Capture the cell that displays the provided text and extract its (x, y) central coordinate. 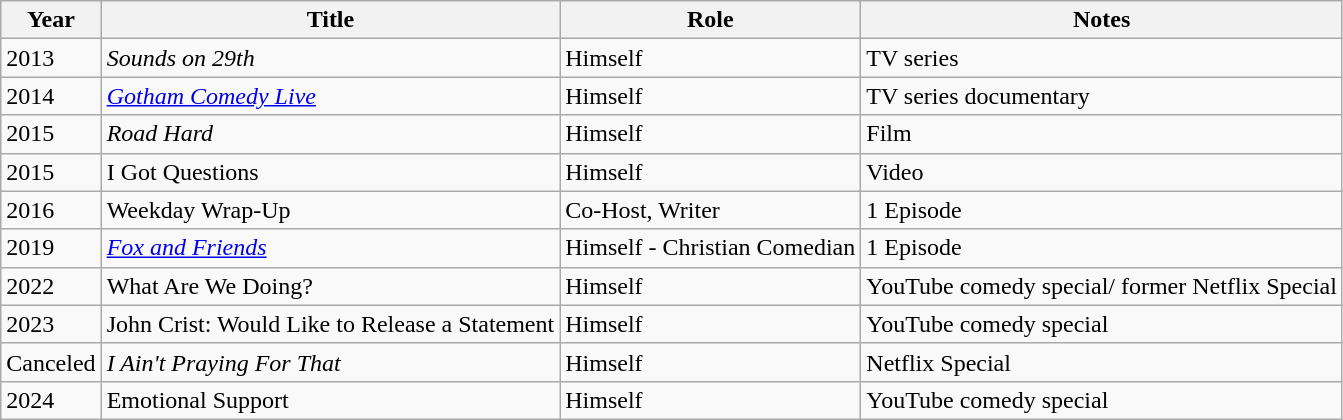
Sounds on 29th (330, 58)
Gotham Comedy Live (330, 96)
2023 (51, 324)
Video (1102, 172)
2024 (51, 400)
Netflix Special (1102, 362)
John Crist: Would Like to Release a Statement (330, 324)
I Got Questions (330, 172)
2014 (51, 96)
Co-Host, Writer (710, 210)
Emotional Support (330, 400)
TV series (1102, 58)
TV series documentary (1102, 96)
Canceled (51, 362)
Himself - Christian Comedian (710, 248)
I Ain't Praying For That (330, 362)
Fox and Friends (330, 248)
2022 (51, 286)
Role (710, 20)
YouTube comedy special/ former Netflix Special (1102, 286)
Title (330, 20)
What Are We Doing? (330, 286)
Road Hard (330, 134)
2019 (51, 248)
Notes (1102, 20)
2016 (51, 210)
2013 (51, 58)
Weekday Wrap-Up (330, 210)
Year (51, 20)
Film (1102, 134)
